From the cell containing the given text, extract its center point as [x, y] coordinate. 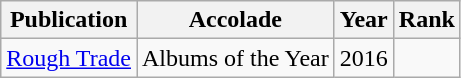
Publication [69, 20]
Albums of the Year [235, 58]
Rank [426, 20]
Rough Trade [69, 58]
Year [364, 20]
Accolade [235, 20]
2016 [364, 58]
